From the cell containing the given text, extract its center point as (X, Y) coordinate. 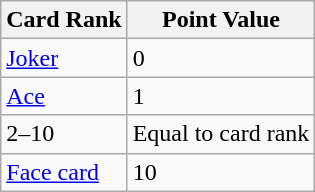
0 (221, 58)
Equal to card rank (221, 134)
Face card (64, 172)
1 (221, 96)
Ace (64, 96)
2–10 (64, 134)
Card Rank (64, 20)
Point Value (221, 20)
Joker (64, 58)
10 (221, 172)
